Pinpoint the cell where the given text exists, returning its (X, Y) midpoint coordinate. 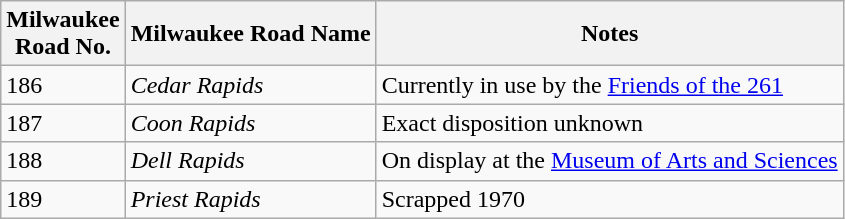
Cedar Rapids (250, 85)
Currently in use by the Friends of the 261 (610, 85)
Coon Rapids (250, 123)
187 (63, 123)
Exact disposition unknown (610, 123)
Priest Rapids (250, 199)
Notes (610, 34)
Milwaukee Road Name (250, 34)
188 (63, 161)
189 (63, 199)
Scrapped 1970 (610, 199)
MilwaukeeRoad No. (63, 34)
Dell Rapids (250, 161)
On display at the Museum of Arts and Sciences (610, 161)
186 (63, 85)
